Detect which cell encompasses the target text, then output its [x, y] center coordinate. 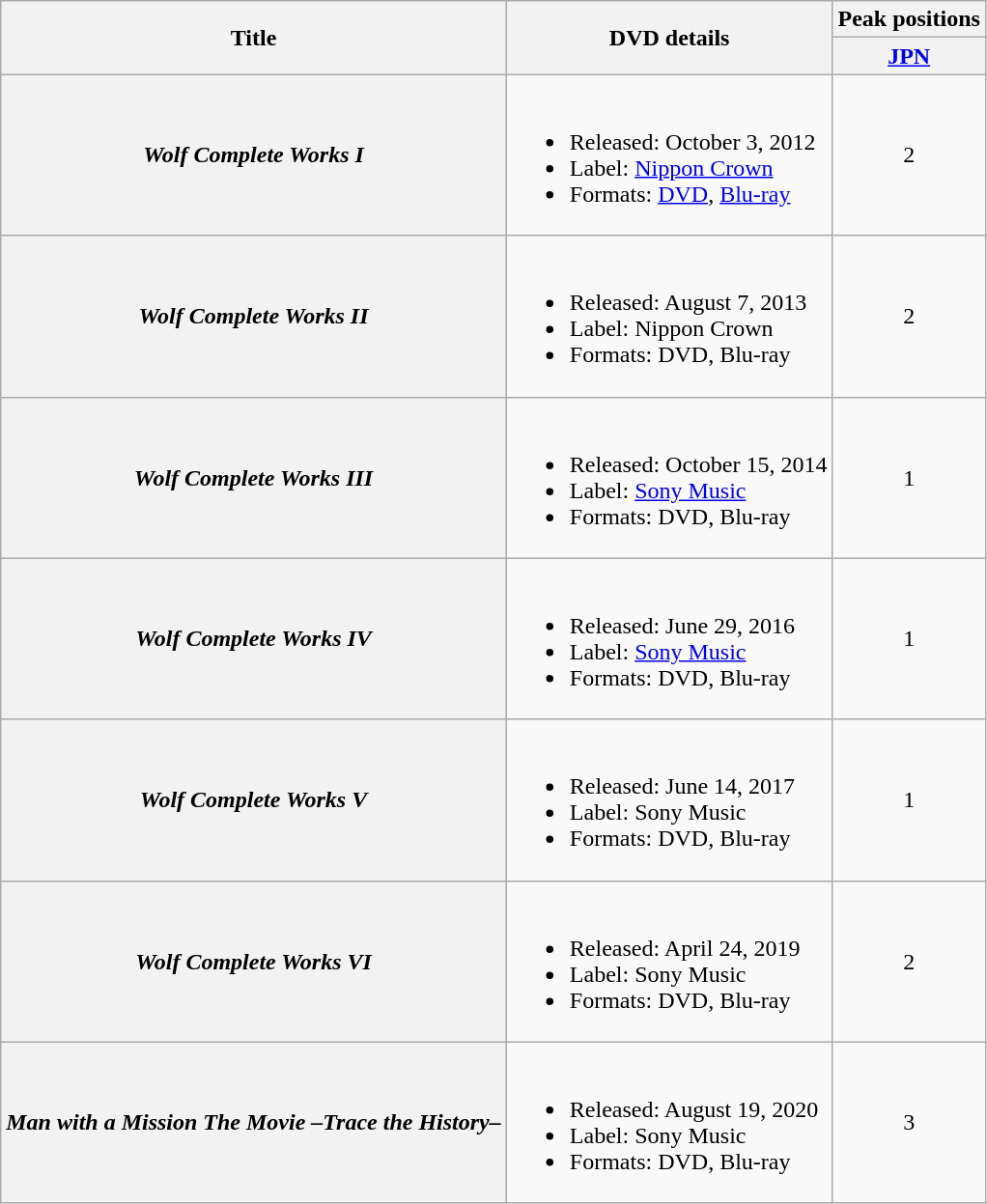
JPN [909, 56]
Released: August 7, 2013Label: Nippon CrownFormats: DVD, Blu-ray [669, 317]
Peak positions [909, 19]
Wolf Complete Works VI [254, 962]
Wolf Complete Works IV [254, 639]
Released: August 19, 2020Label: Sony MusicFormats: DVD, Blu-ray [669, 1122]
Released: April 24, 2019Label: Sony MusicFormats: DVD, Blu-ray [669, 962]
Wolf Complete Works III [254, 477]
Released: June 14, 2017Label: Sony MusicFormats: DVD, Blu-ray [669, 799]
Released: October 15, 2014Label: Sony MusicFormats: DVD, Blu-ray [669, 477]
Released: June 29, 2016Label: Sony MusicFormats: DVD, Blu-ray [669, 639]
Wolf Complete Works II [254, 317]
Title [254, 38]
Released: October 3, 2012Label: Nippon CrownFormats: DVD, Blu-ray [669, 154]
Wolf Complete Works I [254, 154]
Man with a Mission The Movie –Trace the History– [254, 1122]
3 [909, 1122]
Wolf Complete Works V [254, 799]
DVD details [669, 38]
